Detect which cell encompasses the target text, then output its (X, Y) center coordinate. 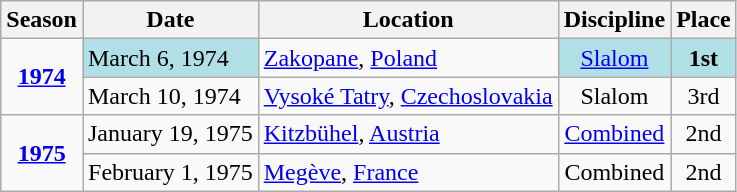
1974 (42, 77)
Zakopane, Poland (408, 58)
Location (408, 20)
3rd (704, 96)
January 19, 1975 (170, 134)
1975 (42, 153)
March 10, 1974 (170, 96)
Season (42, 20)
February 1, 1975 (170, 172)
Date (170, 20)
Discipline (614, 20)
Megève, France (408, 172)
Vysoké Tatry, Czechoslovakia (408, 96)
1st (704, 58)
March 6, 1974 (170, 58)
Place (704, 20)
Kitzbühel, Austria (408, 134)
